Capture the cell that displays the provided text and extract its [x, y] central coordinate. 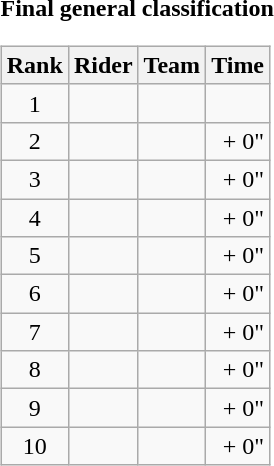
8 [34, 370]
10 [34, 446]
2 [34, 141]
5 [34, 256]
6 [34, 294]
4 [34, 217]
Rank [34, 65]
3 [34, 179]
7 [34, 332]
1 [34, 103]
Rider [103, 65]
Time [238, 65]
9 [34, 408]
Team [172, 65]
